Output the (X, Y) coordinate of the center of the cell containing the given text.  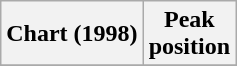
Peakposition (189, 34)
Chart (1998) (72, 34)
